Extract the [X, Y] coordinate from the center of the cell holding the provided text.  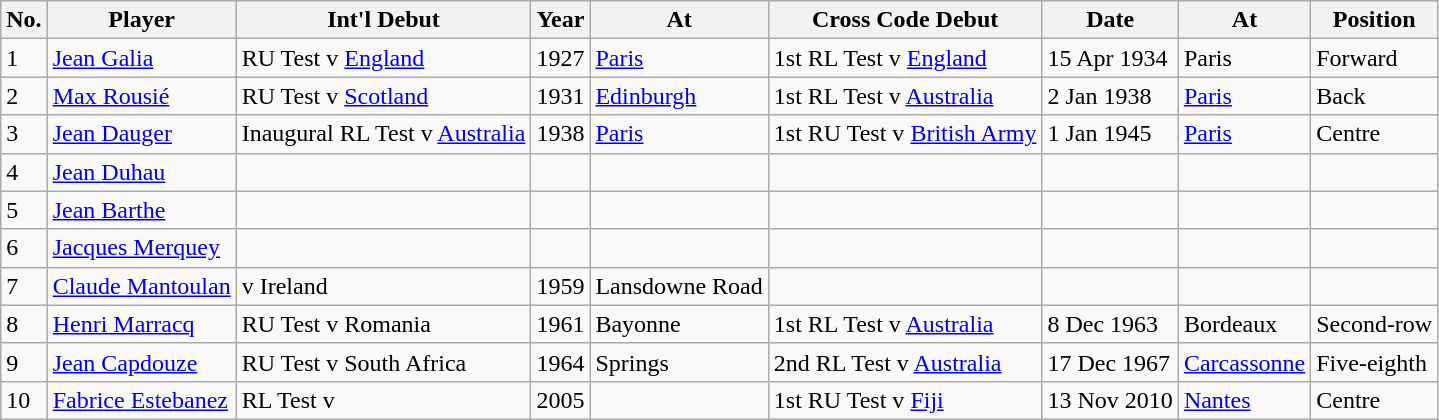
Fabrice Estebanez [142, 400]
Edinburgh [679, 96]
1927 [560, 58]
Claude Mantoulan [142, 286]
RU Test v South Africa [384, 362]
2 [24, 96]
Jean Galia [142, 58]
RU Test v England [384, 58]
Cross Code Debut [905, 20]
Lansdowne Road [679, 286]
Carcassonne [1244, 362]
Player [142, 20]
1 [24, 58]
No. [24, 20]
1st RL Test v England [905, 58]
1959 [560, 286]
Bayonne [679, 324]
Jean Capdouze [142, 362]
2 Jan 1938 [1110, 96]
1st RU Test v British Army [905, 134]
1938 [560, 134]
Jean Dauger [142, 134]
7 [24, 286]
Max Rousié [142, 96]
Inaugural RL Test v Australia [384, 134]
10 [24, 400]
3 [24, 134]
1961 [560, 324]
RL Test v [384, 400]
Int'l Debut [384, 20]
Back [1374, 96]
Jean Barthe [142, 210]
Date [1110, 20]
1964 [560, 362]
6 [24, 248]
Springs [679, 362]
9 [24, 362]
2nd RL Test v Australia [905, 362]
2005 [560, 400]
8 [24, 324]
Five-eighth [1374, 362]
15 Apr 1934 [1110, 58]
4 [24, 172]
Jean Duhau [142, 172]
v Ireland [384, 286]
Henri Marracq [142, 324]
8 Dec 1963 [1110, 324]
Second-row [1374, 324]
RU Test v Romania [384, 324]
RU Test v Scotland [384, 96]
Bordeaux [1244, 324]
1 Jan 1945 [1110, 134]
Nantes [1244, 400]
Forward [1374, 58]
1st RU Test v Fiji [905, 400]
1931 [560, 96]
5 [24, 210]
Jacques Merquey [142, 248]
Position [1374, 20]
13 Nov 2010 [1110, 400]
Year [560, 20]
17 Dec 1967 [1110, 362]
